Return (x, y) of the center of cell containing provided text 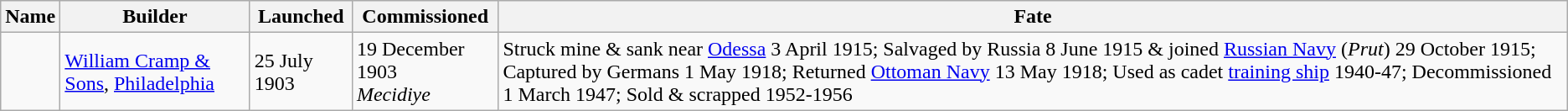
25 July 1903 (301, 71)
Commissioned (425, 17)
Launched (301, 17)
William Cramp & Sons, Philadelphia (155, 71)
Builder (155, 17)
Name (30, 17)
19 December 1903 Mecidiye (425, 71)
Fate (1033, 17)
